Search for the cell housing the specified text and yield its (x, y) center coordinate. 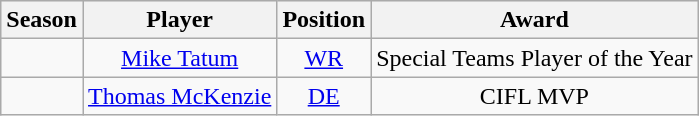
Player (179, 20)
Position (324, 20)
DE (324, 96)
CIFL MVP (535, 96)
Award (535, 20)
Mike Tatum (179, 58)
Special Teams Player of the Year (535, 58)
WR (324, 58)
Thomas McKenzie (179, 96)
Season (42, 20)
